Provide the [x, y] coordinate of the cell's center where the given text is located.  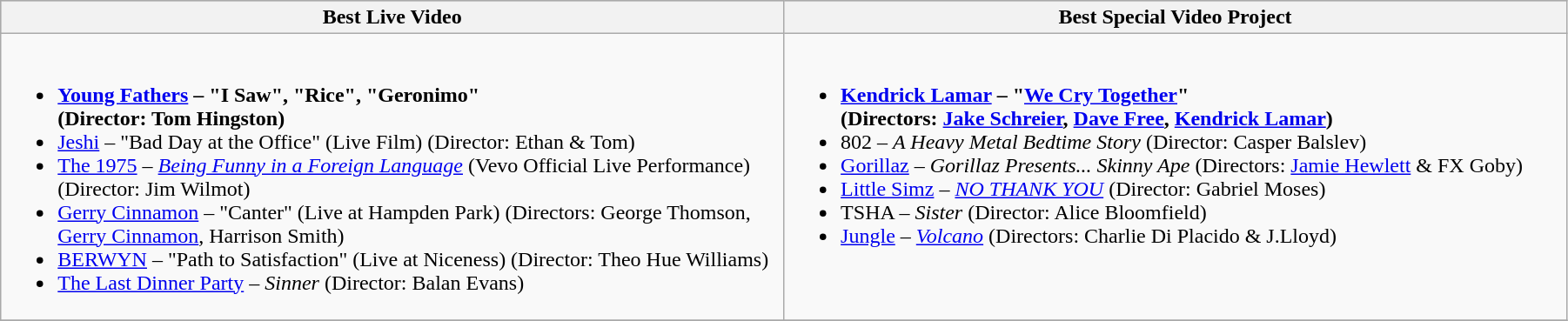
Best Special Video Project [1176, 17]
Best Live Video [392, 17]
